Scan for the cell matching the given text and deliver its (X, Y) coordinate at center. 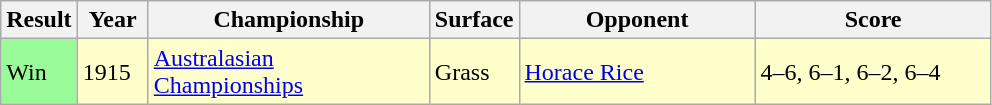
Result (39, 20)
Surface (474, 20)
4–6, 6–1, 6–2, 6–4 (873, 72)
Year (112, 20)
Championship (288, 20)
Score (873, 20)
Grass (474, 72)
1915 (112, 72)
Win (39, 72)
Opponent (637, 20)
Australasian Championships (288, 72)
Horace Rice (637, 72)
